Pinpoint the cell where the given text exists, returning its (x, y) midpoint coordinate. 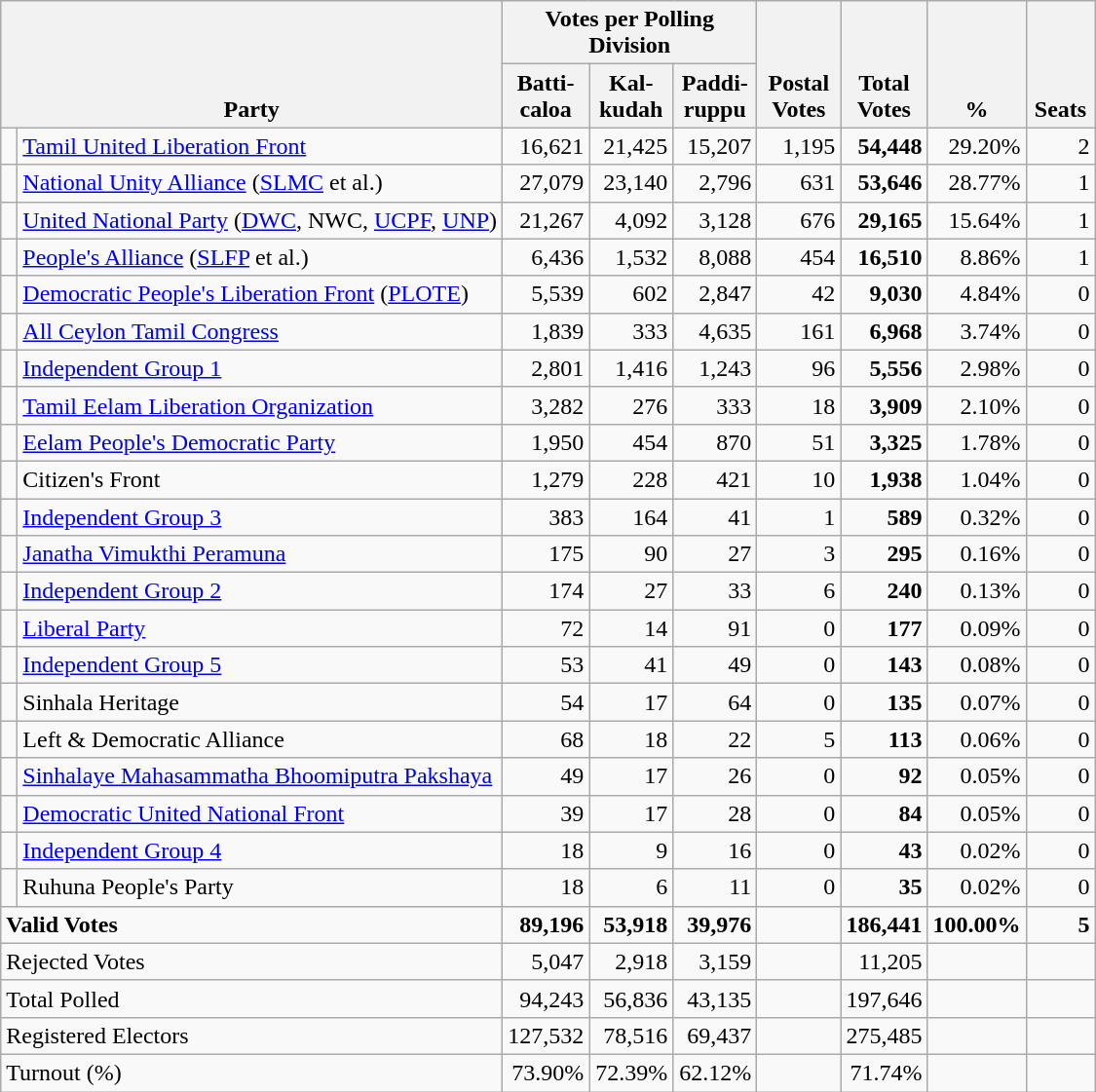
275,485 (885, 1036)
Party (251, 64)
0.08% (976, 665)
177 (885, 628)
All Ceylon Tamil Congress (260, 331)
3,909 (885, 405)
21,425 (631, 146)
4,092 (631, 220)
Democratic United National Front (260, 813)
0.06% (976, 739)
33 (715, 591)
175 (546, 554)
78,516 (631, 1036)
164 (631, 517)
2,801 (546, 368)
56,836 (631, 998)
16 (715, 850)
2.10% (976, 405)
Valid Votes (251, 924)
1,416 (631, 368)
1.04% (976, 479)
21,267 (546, 220)
5,047 (546, 961)
54,448 (885, 146)
15.64% (976, 220)
174 (546, 591)
2.98% (976, 368)
3.74% (976, 331)
Kal-kudah (631, 95)
United National Party (DWC, NWC, UCPF, UNP) (260, 220)
Left & Democratic Alliance (260, 739)
135 (885, 702)
43,135 (715, 998)
0.07% (976, 702)
589 (885, 517)
National Unity Alliance (SLMC et al.) (260, 183)
2,796 (715, 183)
42 (799, 294)
1,950 (546, 442)
39,976 (715, 924)
1,839 (546, 331)
1,195 (799, 146)
228 (631, 479)
68 (546, 739)
421 (715, 479)
295 (885, 554)
43 (885, 850)
2,918 (631, 961)
3 (799, 554)
Janatha Vimukthi Peramuna (260, 554)
10 (799, 479)
27,079 (546, 183)
16,621 (546, 146)
28 (715, 813)
People's Alliance (SLFP et al.) (260, 257)
9,030 (885, 294)
Rejected Votes (251, 961)
6,436 (546, 257)
14 (631, 628)
8.86% (976, 257)
16,510 (885, 257)
Tamil United Liberation Front (260, 146)
1.78% (976, 442)
113 (885, 739)
15,207 (715, 146)
Batti-caloa (546, 95)
Registered Electors (251, 1036)
1,243 (715, 368)
73.90% (546, 1073)
39 (546, 813)
Total Polled (251, 998)
3,128 (715, 220)
Ruhuna People's Party (260, 887)
Sinhala Heritage (260, 702)
0.16% (976, 554)
28.77% (976, 183)
Independent Group 3 (260, 517)
Sinhalaye Mahasammatha Bhoomiputra Pakshaya (260, 776)
5,539 (546, 294)
3,282 (546, 405)
3,325 (885, 442)
8,088 (715, 257)
127,532 (546, 1036)
Votes per Polling Division (629, 33)
9 (631, 850)
Liberal Party (260, 628)
186,441 (885, 924)
240 (885, 591)
11,205 (885, 961)
94,243 (546, 998)
26 (715, 776)
602 (631, 294)
5,556 (885, 368)
53,918 (631, 924)
Seats (1060, 64)
4,635 (715, 331)
Independent Group 2 (260, 591)
64 (715, 702)
100.00% (976, 924)
6,968 (885, 331)
383 (546, 517)
35 (885, 887)
91 (715, 628)
631 (799, 183)
22 (715, 739)
143 (885, 665)
51 (799, 442)
1,279 (546, 479)
161 (799, 331)
89,196 (546, 924)
0.32% (976, 517)
3,159 (715, 961)
% (976, 64)
72 (546, 628)
4.84% (976, 294)
29.20% (976, 146)
2 (1060, 146)
71.74% (885, 1073)
72.39% (631, 1073)
11 (715, 887)
Independent Group 4 (260, 850)
197,646 (885, 998)
276 (631, 405)
90 (631, 554)
Paddi-ruppu (715, 95)
1,532 (631, 257)
0.13% (976, 591)
Tamil Eelam Liberation Organization (260, 405)
92 (885, 776)
676 (799, 220)
Independent Group 1 (260, 368)
870 (715, 442)
96 (799, 368)
29,165 (885, 220)
Total Votes (885, 64)
0.09% (976, 628)
54 (546, 702)
23,140 (631, 183)
1,938 (885, 479)
Independent Group 5 (260, 665)
53 (546, 665)
2,847 (715, 294)
Citizen's Front (260, 479)
PostalVotes (799, 64)
Turnout (%) (251, 1073)
Eelam People's Democratic Party (260, 442)
84 (885, 813)
53,646 (885, 183)
62.12% (715, 1073)
69,437 (715, 1036)
Democratic People's Liberation Front (PLOTE) (260, 294)
